Locate the cell with the specified text and output its (X, Y) center coordinate. 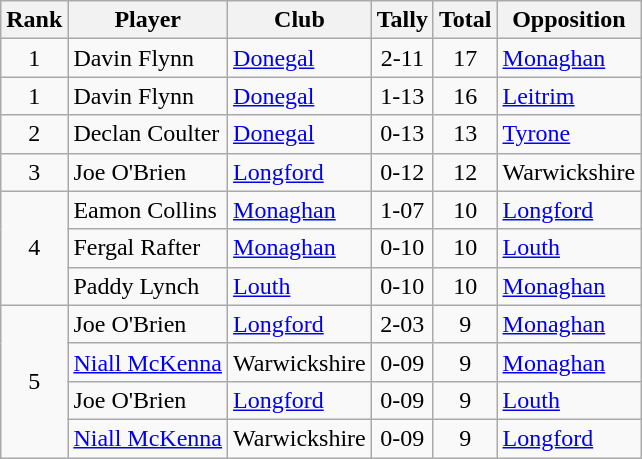
17 (465, 58)
0-12 (402, 172)
5 (34, 381)
Opposition (569, 20)
Total (465, 20)
1-07 (402, 210)
0-13 (402, 134)
1-13 (402, 96)
12 (465, 172)
Tally (402, 20)
2-11 (402, 58)
Tyrone (569, 134)
16 (465, 96)
Rank (34, 20)
13 (465, 134)
Declan Coulter (148, 134)
Player (148, 20)
Leitrim (569, 96)
3 (34, 172)
4 (34, 248)
2-03 (402, 324)
2 (34, 134)
Paddy Lynch (148, 286)
Fergal Rafter (148, 248)
Eamon Collins (148, 210)
Club (300, 20)
